Return (X, Y) of the center of cell containing provided text 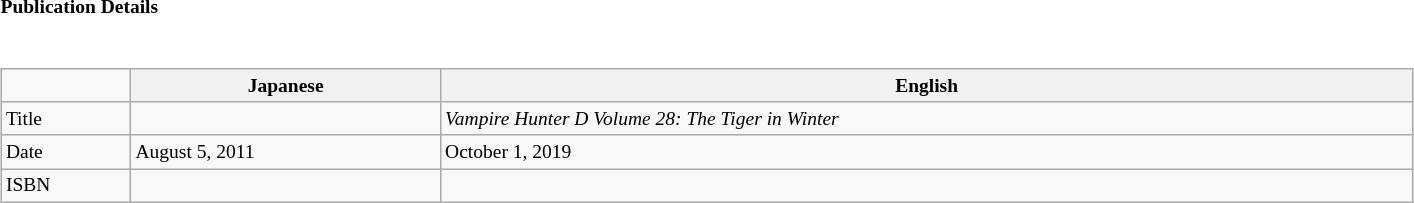
ISBN (66, 186)
Vampire Hunter D Volume 28: The Tiger in Winter (926, 118)
August 5, 2011 (286, 152)
Japanese (286, 86)
English (926, 86)
October 1, 2019 (926, 152)
Title (66, 118)
Date (66, 152)
